Return (x, y) of the center of cell containing provided text 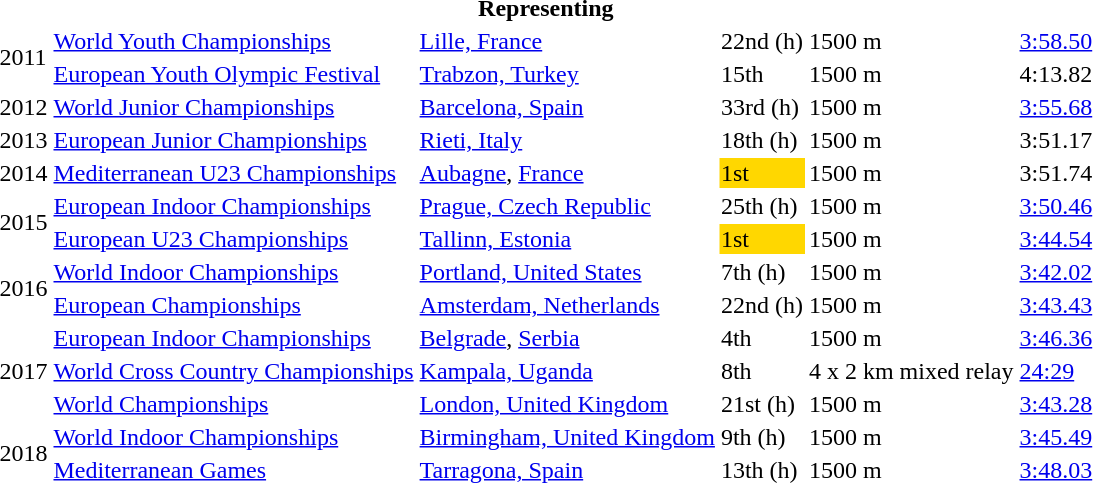
25th (h) (762, 206)
World Junior Championships (234, 107)
London, United Kingdom (567, 404)
European U23 Championships (234, 239)
Barcelona, Spain (567, 107)
15th (762, 74)
World Cross Country Championships (234, 371)
World Youth Championships (234, 41)
Belgrade, Serbia (567, 338)
18th (h) (762, 140)
Kampala, Uganda (567, 371)
Mediterranean U23 Championships (234, 173)
Birmingham, United Kingdom (567, 437)
Prague, Czech Republic (567, 206)
Amsterdam, Netherlands (567, 305)
4 x 2 km mixed relay (911, 371)
Rieti, Italy (567, 140)
Aubagne, France (567, 173)
4th (762, 338)
21st (h) (762, 404)
Tallinn, Estonia (567, 239)
Portland, United States (567, 272)
Lille, France (567, 41)
9th (h) (762, 437)
Trabzon, Turkey (567, 74)
European Championships (234, 305)
8th (762, 371)
33rd (h) (762, 107)
European Junior Championships (234, 140)
World Championships (234, 404)
7th (h) (762, 272)
European Youth Olympic Festival (234, 74)
